Provide the [X, Y] coordinate of the cell's center where the given text is located.  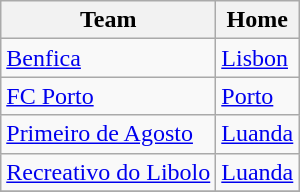
Primeiro de Agosto [108, 134]
FC Porto [108, 96]
Benfica [108, 58]
Lisbon [258, 58]
Home [258, 20]
Team [108, 20]
Recreativo do Libolo [108, 172]
Porto [258, 96]
